Provide the (x, y) coordinate of the cell's center where the given text is located.  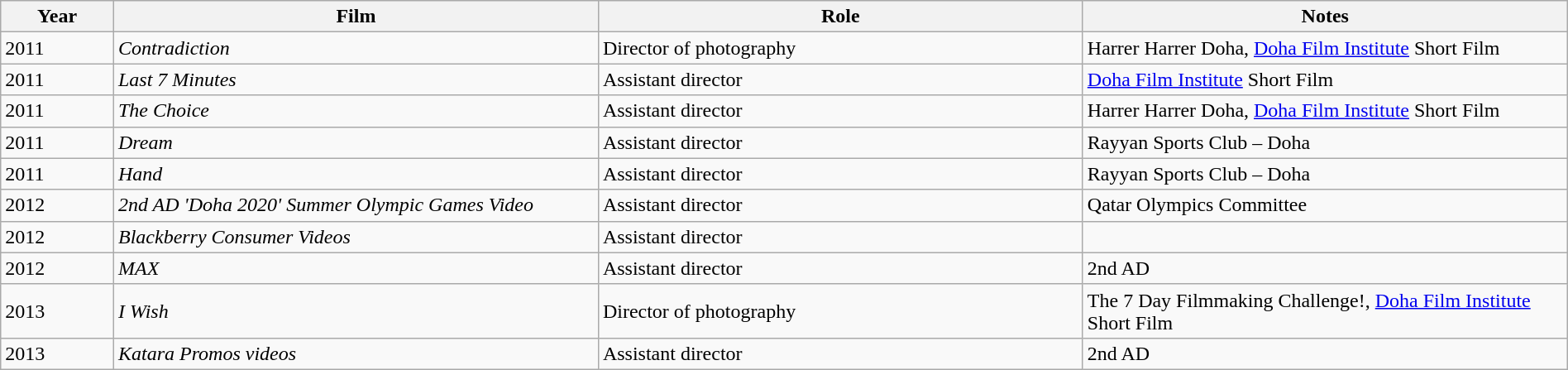
Katara Promos videos (356, 353)
Film (356, 17)
The Choice (356, 111)
The 7 Day Filmmaking Challenge!, Doha Film Institute Short Film (1325, 311)
Year (58, 17)
Doha Film Institute Short Film (1325, 79)
Last 7 Minutes (356, 79)
2nd AD 'Doha 2020' Summer Olympic Games Video (356, 205)
Qatar Olympics Committee (1325, 205)
Role (840, 17)
Notes (1325, 17)
Contradiction (356, 48)
I Wish (356, 311)
Blackberry Consumer Videos (356, 237)
Dream (356, 142)
Hand (356, 174)
MAX (356, 268)
